Identify which cell holds the provided text, then report its [X, Y] central coordinate. 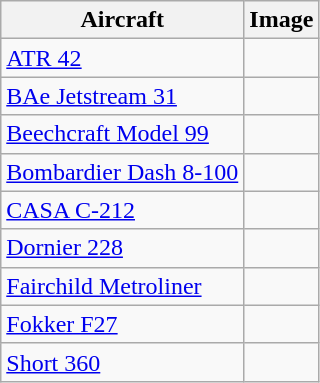
Bombardier Dash 8-100 [122, 172]
Image [282, 20]
ATR 42 [122, 58]
BAe Jetstream 31 [122, 96]
Fokker F27 [122, 324]
Aircraft [122, 20]
Short 360 [122, 362]
Dornier 228 [122, 248]
CASA C-212 [122, 210]
Beechcraft Model 99 [122, 134]
Fairchild Metroliner [122, 286]
